From the cell containing the given text, extract its center point as [X, Y] coordinate. 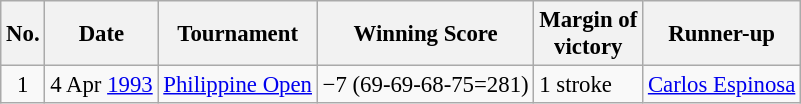
Margin ofvictory [588, 34]
1 [23, 85]
No. [23, 34]
Philippine Open [238, 85]
Runner-up [722, 34]
−7 (69-69-68-75=281) [426, 85]
Carlos Espinosa [722, 85]
1 stroke [588, 85]
Winning Score [426, 34]
Date [102, 34]
Tournament [238, 34]
4 Apr 1993 [102, 85]
